Return the [X, Y] coordinate for the center point of the cell that contains the specified text.  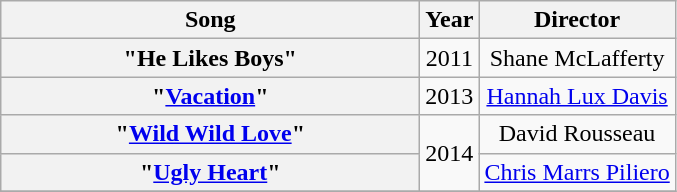
Director [577, 20]
Shane McLafferty [577, 58]
"Vacation" [210, 96]
Song [210, 20]
2011 [450, 58]
David Rousseau [577, 134]
"He Likes Boys" [210, 58]
2014 [450, 153]
"Wild Wild Love" [210, 134]
"Ugly Heart" [210, 172]
Chris Marrs Piliero [577, 172]
Hannah Lux Davis [577, 96]
Year [450, 20]
2013 [450, 96]
